Capture the cell that displays the provided text and extract its [X, Y] central coordinate. 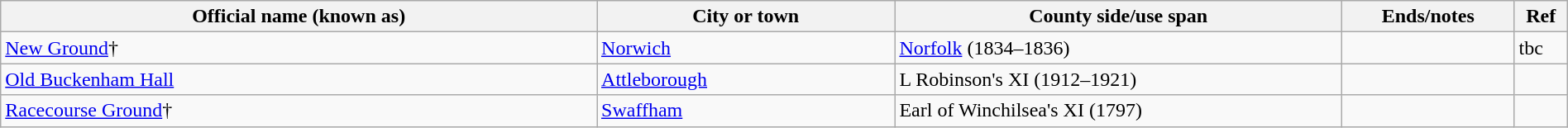
Earl of Winchilsea's XI (1797) [1118, 111]
Old Buckenham Hall [299, 79]
Attleborough [746, 79]
County side/use span [1118, 17]
Ends/notes [1427, 17]
Racecourse Ground† [299, 111]
Norwich [746, 48]
tbc [1541, 48]
Norfolk (1834–1836) [1118, 48]
New Ground† [299, 48]
Ref [1541, 17]
L Robinson's XI (1912–1921) [1118, 79]
City or town [746, 17]
Swaffham [746, 111]
Official name (known as) [299, 17]
